Detect which cell encompasses the target text, then output its [x, y] center coordinate. 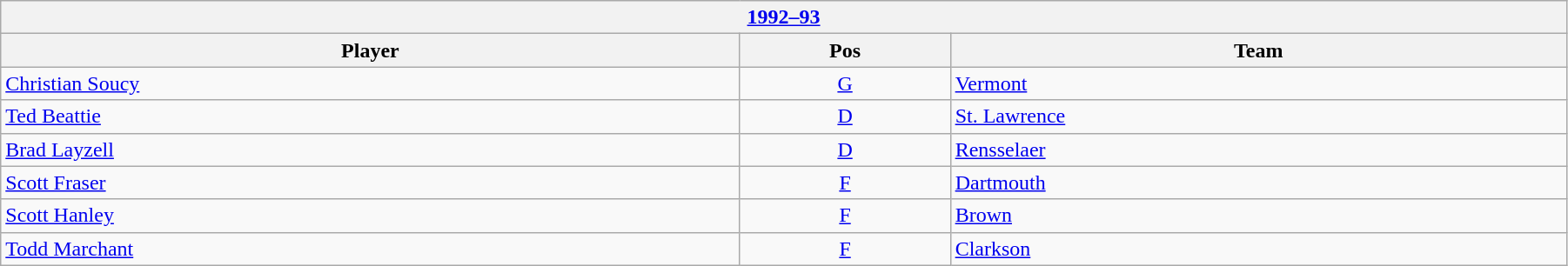
Scott Fraser [371, 183]
Pos [845, 50]
G [845, 83]
Clarkson [1258, 249]
Scott Hanley [371, 216]
1992–93 [784, 17]
Christian Soucy [371, 83]
Brad Layzell [371, 150]
Team [1258, 50]
Brown [1258, 216]
Dartmouth [1258, 183]
Ted Beattie [371, 116]
Rensselaer [1258, 150]
Vermont [1258, 83]
Player [371, 50]
Todd Marchant [371, 249]
St. Lawrence [1258, 116]
